Scan for the cell matching the given text and deliver its [X, Y] coordinate at center. 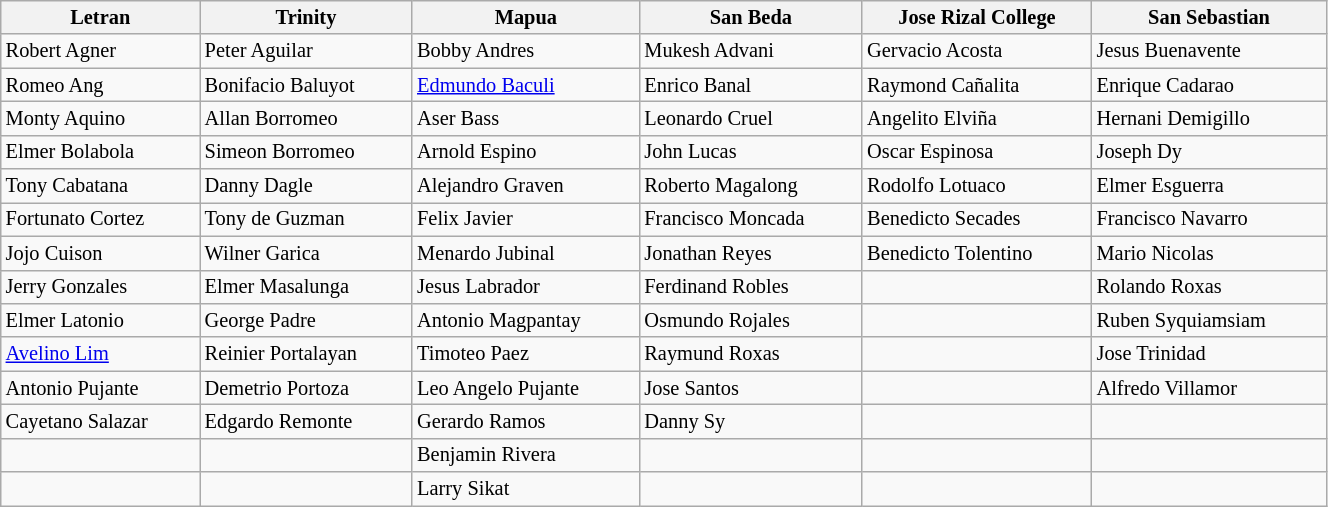
Jose Trinidad [1210, 354]
Tony de Guzman [306, 219]
Hernani Demigillo [1210, 118]
Leonardo Cruel [750, 118]
Oscar Espinosa [976, 152]
Joseph Dy [1210, 152]
Arnold Espino [526, 152]
Tony Cabatana [100, 186]
Elmer Masalunga [306, 287]
Rodolfo Lotuaco [976, 186]
Enrique Cadarao [1210, 85]
Danny Dagle [306, 186]
Benedicto Secades [976, 219]
Leo Angelo Pujante [526, 388]
George Padre [306, 320]
San Beda [750, 17]
Timoteo Paez [526, 354]
Allan Borromeo [306, 118]
Jose Santos [750, 388]
Benedicto Tolentino [976, 253]
Mukesh Advani [750, 51]
John Lucas [750, 152]
Jose Rizal College [976, 17]
Antonio Magpantay [526, 320]
Raymund Roxas [750, 354]
Edgardo Remonte [306, 421]
Robert Agner [100, 51]
Peter Aguilar [306, 51]
Romeo Ang [100, 85]
Demetrio Portoza [306, 388]
Mapua [526, 17]
Raymond Cañalita [976, 85]
Felix Javier [526, 219]
Francisco Navarro [1210, 219]
Elmer Latonio [100, 320]
Enrico Banal [750, 85]
Benjamin Rivera [526, 455]
Osmundo Rojales [750, 320]
Menardo Jubinal [526, 253]
Ruben Syquiamsiam [1210, 320]
Ferdinand Robles [750, 287]
Alfredo Villamor [1210, 388]
Jesus Buenavente [1210, 51]
Letran [100, 17]
Angelito Elviña [976, 118]
Trinity [306, 17]
Alejandro Graven [526, 186]
Antonio Pujante [100, 388]
Monty Aquino [100, 118]
Gervacio Acosta [976, 51]
Jojo Cuison [100, 253]
Elmer Esguerra [1210, 186]
Simeon Borromeo [306, 152]
Fortunato Cortez [100, 219]
Avelino Lim [100, 354]
Cayetano Salazar [100, 421]
Roberto Magalong [750, 186]
Gerardo Ramos [526, 421]
Jerry Gonzales [100, 287]
Mario Nicolas [1210, 253]
Francisco Moncada [750, 219]
Reinier Portalayan [306, 354]
San Sebastian [1210, 17]
Edmundo Baculi [526, 85]
Wilner Garica [306, 253]
Jesus Labrador [526, 287]
Bobby Andres [526, 51]
Jonathan Reyes [750, 253]
Larry Sikat [526, 489]
Rolando Roxas [1210, 287]
Bonifacio Baluyot [306, 85]
Aser Bass [526, 118]
Danny Sy [750, 421]
Elmer Bolabola [100, 152]
